Identify which cell holds the provided text, then report its [X, Y] central coordinate. 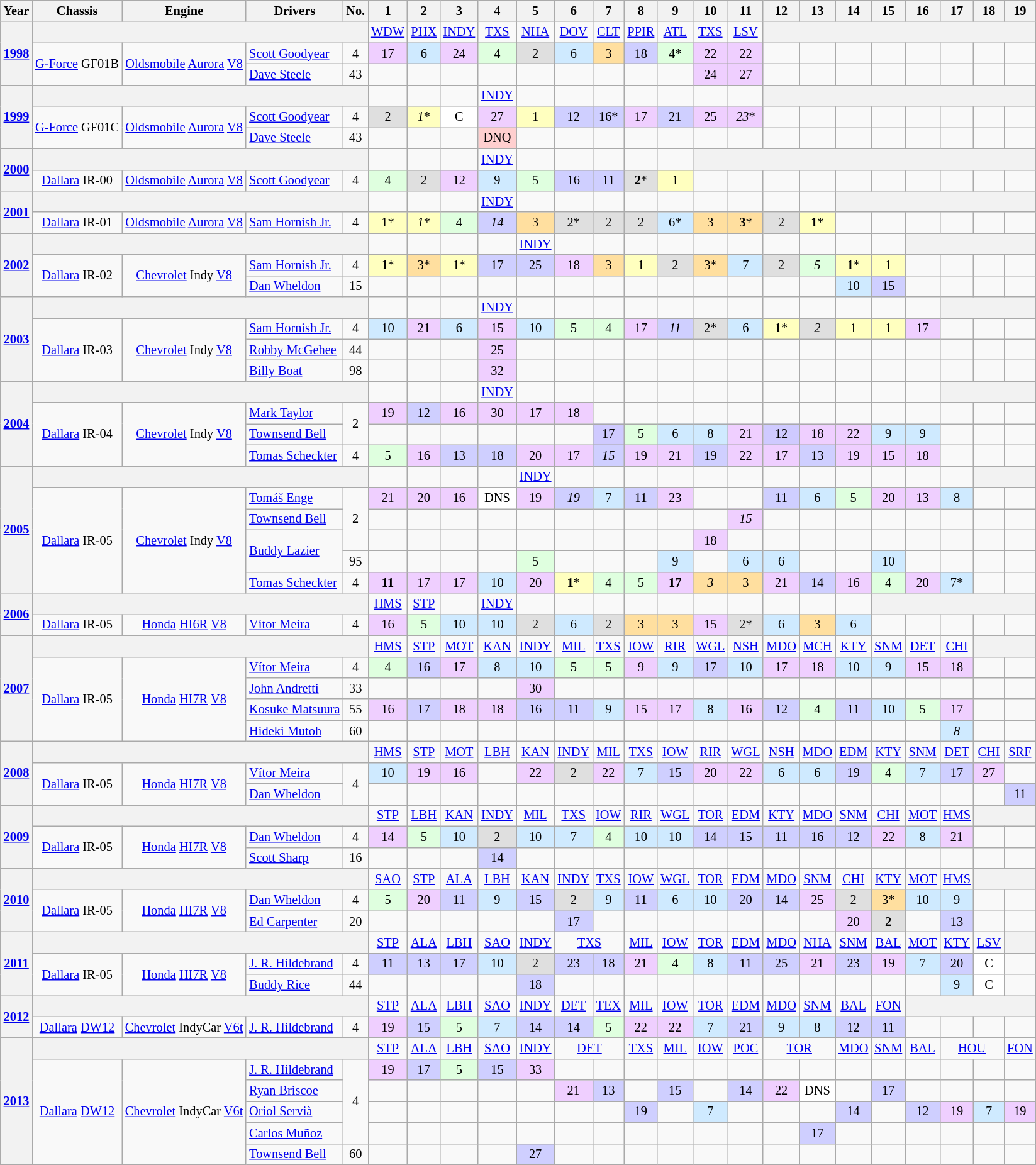
Scott Sharp [294, 858]
Billy Boat [294, 371]
MCH [818, 646]
Dallara IR-02 [77, 276]
6* [675, 223]
Dallara IR-04 [77, 434]
2010 [16, 900]
2001 [16, 211]
2013 [16, 1101]
PHX [424, 32]
G-Force GF01B [77, 64]
Dallara IR-00 [77, 181]
Mark Taylor [294, 413]
Carlos Muñoz [294, 1133]
WDW [387, 32]
32 [497, 371]
2002 [16, 265]
2008 [16, 772]
No. [355, 11]
G-Force GF01C [77, 127]
CLT [608, 32]
POC [745, 1049]
Ryan Briscoe [294, 1091]
2003 [16, 340]
Ed Carpenter [294, 922]
TEX [608, 1006]
HOU [972, 1049]
4* [675, 53]
2000 [16, 170]
2005 [16, 530]
98 [355, 371]
Engine [184, 11]
1998 [16, 53]
Oriol Servià [294, 1112]
2007 [16, 688]
2004 [16, 424]
95 [355, 561]
Kosuke Matsuura [294, 710]
DOV [574, 32]
Honda HI6R V8 [184, 625]
Buddy Lazier [294, 551]
Dallara IR-03 [77, 350]
2009 [16, 837]
55 [355, 710]
2006 [16, 614]
7* [957, 582]
23* [745, 117]
PPIR [640, 32]
2011 [16, 964]
Dallara IR-01 [77, 223]
Hideki Mutoh [294, 731]
16* [608, 117]
2012 [16, 1017]
Chassis [77, 11]
Buddy Rice [294, 985]
ATL [675, 32]
DNQ [497, 138]
1999 [16, 117]
Year [16, 11]
Drivers [294, 11]
Robby McGehee [294, 350]
John Andretti [294, 688]
Tomáš Enge [294, 498]
SRF [1020, 752]
